Determine the (x, y) coordinate at the center of the cell enclosing the given text.  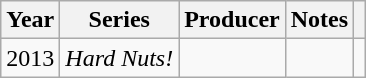
Year (30, 20)
Series (120, 20)
2013 (30, 58)
Producer (232, 20)
Notes (319, 20)
Hard Nuts! (120, 58)
